Identify which cell holds the provided text, then report its [X, Y] central coordinate. 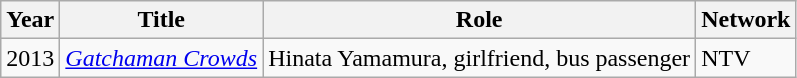
Hinata Yamamura, girlfriend, bus passenger [480, 58]
Title [162, 20]
NTV [746, 58]
Gatchaman Crowds [162, 58]
Role [480, 20]
Network [746, 20]
2013 [30, 58]
Year [30, 20]
